For the text-containing cell, return its midpoint in (x, y) coordinate format. 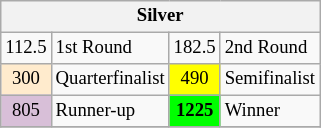
300 (26, 80)
2nd Round (270, 48)
1225 (194, 112)
Silver (160, 16)
1st Round (110, 48)
805 (26, 112)
Runner-up (110, 112)
490 (194, 80)
Winner (270, 112)
112.5 (26, 48)
Semifinalist (270, 80)
182.5 (194, 48)
Quarterfinalist (110, 80)
